Locate the cell with the specified text and output its (X, Y) center coordinate. 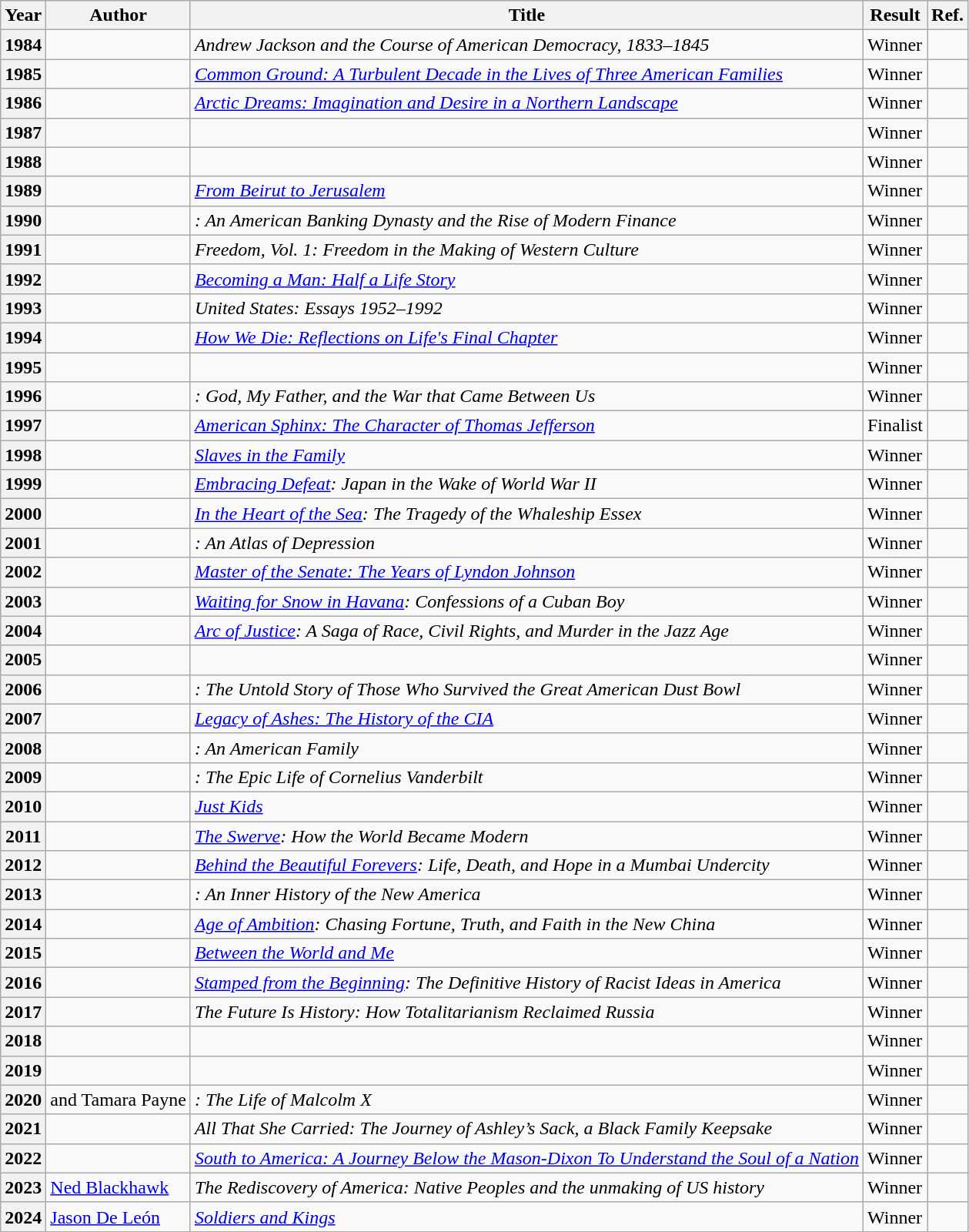
2021 (23, 1129)
2019 (23, 1070)
South to America: A Journey Below the Mason-Dixon To Understand the Soul of a Nation (526, 1158)
Author (119, 15)
1999 (23, 484)
1992 (23, 279)
Year (23, 15)
1987 (23, 132)
2024 (23, 1217)
United States: Essays 1952–1992 (526, 308)
Arctic Dreams: Imagination and Desire in a Northern Landscape (526, 103)
1993 (23, 308)
Soldiers and Kings (526, 1217)
1989 (23, 191)
: An American Family (526, 748)
2013 (23, 895)
1998 (23, 455)
2020 (23, 1100)
: An American Banking Dynasty and the Rise of Modern Finance (526, 220)
2008 (23, 748)
1990 (23, 220)
2010 (23, 806)
Age of Ambition: Chasing Fortune, Truth, and Faith in the New China (526, 924)
The Rediscovery of America: Native Peoples and the unmaking of US history (526, 1187)
and Tamara Payne (119, 1100)
2022 (23, 1158)
Title (526, 15)
: The Untold Story of Those Who Survived the Great American Dust Bowl (526, 689)
2002 (23, 572)
All That She Carried: The Journey of Ashley’s Sack, a Black Family Keepsake (526, 1129)
Embracing Defeat: Japan in the Wake of World War II (526, 484)
Slaves in the Family (526, 455)
2001 (23, 543)
: An Inner History of the New America (526, 895)
Finalist (894, 426)
Just Kids (526, 806)
Common Ground: A Turbulent Decade in the Lives of Three American Families (526, 74)
American Sphinx: The Character of Thomas Jefferson (526, 426)
Arc of Justice: A Saga of Race, Civil Rights, and Murder in the Jazz Age (526, 631)
2009 (23, 777)
2012 (23, 865)
Jason De León (119, 1217)
Stamped from the Beginning: The Definitive History of Racist Ideas in America (526, 983)
Waiting for Snow in Havana: Confessions of a Cuban Boy (526, 601)
2014 (23, 924)
2003 (23, 601)
1986 (23, 103)
: The Life of Malcolm X (526, 1100)
2023 (23, 1187)
How We Die: Reflections on Life's Final Chapter (526, 337)
2016 (23, 983)
1984 (23, 45)
Ref. (948, 15)
2000 (23, 514)
1988 (23, 162)
Freedom, Vol. 1: Freedom in the Making of Western Culture (526, 249)
1995 (23, 367)
1991 (23, 249)
2017 (23, 1012)
1996 (23, 397)
2006 (23, 689)
2004 (23, 631)
: The Epic Life of Cornelius Vanderbilt (526, 777)
Master of the Senate: The Years of Lyndon Johnson (526, 572)
The Future Is History: How Totalitarianism Reclaimed Russia (526, 1012)
2007 (23, 718)
1997 (23, 426)
From Beirut to Jerusalem (526, 191)
In the Heart of the Sea: The Tragedy of the Whaleship Essex (526, 514)
2005 (23, 660)
Andrew Jackson and the Course of American Democracy, 1833–1845 (526, 45)
Ned Blackhawk (119, 1187)
Legacy of Ashes: The History of the CIA (526, 718)
: An Atlas of Depression (526, 543)
2018 (23, 1041)
Between the World and Me (526, 953)
2011 (23, 835)
The Swerve: How the World Became Modern (526, 835)
: God, My Father, and the War that Came Between Us (526, 397)
Behind the Beautiful Forevers: Life, Death, and Hope in a Mumbai Undercity (526, 865)
Becoming a Man: Half a Life Story (526, 279)
1985 (23, 74)
1994 (23, 337)
Result (894, 15)
2015 (23, 953)
